Capture the cell that displays the provided text and extract its (x, y) central coordinate. 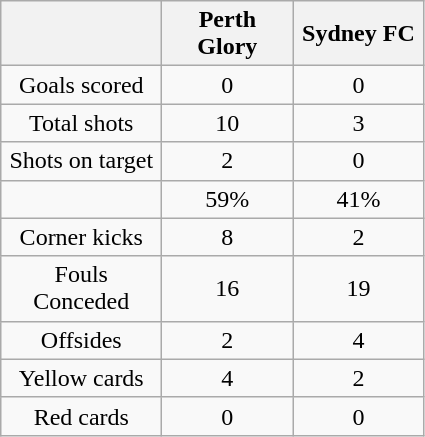
Yellow cards (82, 378)
19 (358, 288)
Offsides (82, 340)
16 (228, 288)
Goals scored (82, 85)
8 (228, 237)
Shots on target (82, 161)
Perth Glory (228, 34)
59% (228, 199)
10 (228, 123)
Sydney FC (358, 34)
Red cards (82, 416)
Corner kicks (82, 237)
Total shots (82, 123)
Fouls Conceded (82, 288)
41% (358, 199)
3 (358, 123)
